Return (X, Y) of the center of cell containing provided text 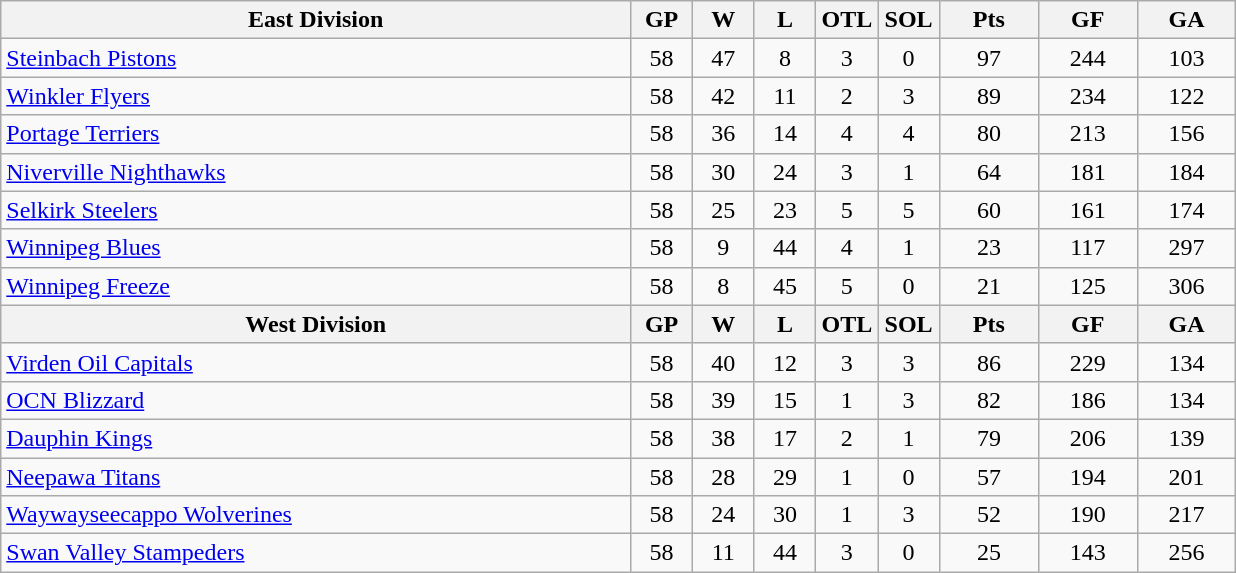
297 (1186, 248)
42 (723, 96)
52 (988, 515)
206 (1088, 438)
29 (785, 477)
Niverville Nighthawks (316, 172)
244 (1088, 58)
201 (1186, 477)
256 (1186, 553)
East Division (316, 20)
82 (988, 400)
117 (1088, 248)
125 (1088, 286)
38 (723, 438)
139 (1186, 438)
OCN Blizzard (316, 400)
174 (1186, 210)
184 (1186, 172)
45 (785, 286)
40 (723, 362)
122 (1186, 96)
156 (1186, 134)
Waywayseecappo Wolverines (316, 515)
213 (1088, 134)
Dauphin Kings (316, 438)
21 (988, 286)
217 (1186, 515)
143 (1088, 553)
181 (1088, 172)
80 (988, 134)
234 (1088, 96)
West Division (316, 324)
97 (988, 58)
12 (785, 362)
Swan Valley Stampeders (316, 553)
89 (988, 96)
Selkirk Steelers (316, 210)
Winnipeg Freeze (316, 286)
47 (723, 58)
103 (1186, 58)
161 (1088, 210)
39 (723, 400)
14 (785, 134)
17 (785, 438)
15 (785, 400)
Winnipeg Blues (316, 248)
28 (723, 477)
Virden Oil Capitals (316, 362)
Steinbach Pistons (316, 58)
57 (988, 477)
190 (1088, 515)
64 (988, 172)
Portage Terriers (316, 134)
Winkler Flyers (316, 96)
36 (723, 134)
60 (988, 210)
Neepawa Titans (316, 477)
186 (1088, 400)
86 (988, 362)
9 (723, 248)
229 (1088, 362)
79 (988, 438)
194 (1088, 477)
306 (1186, 286)
